Extract the (x, y) coordinate from the center of the cell holding the provided text.  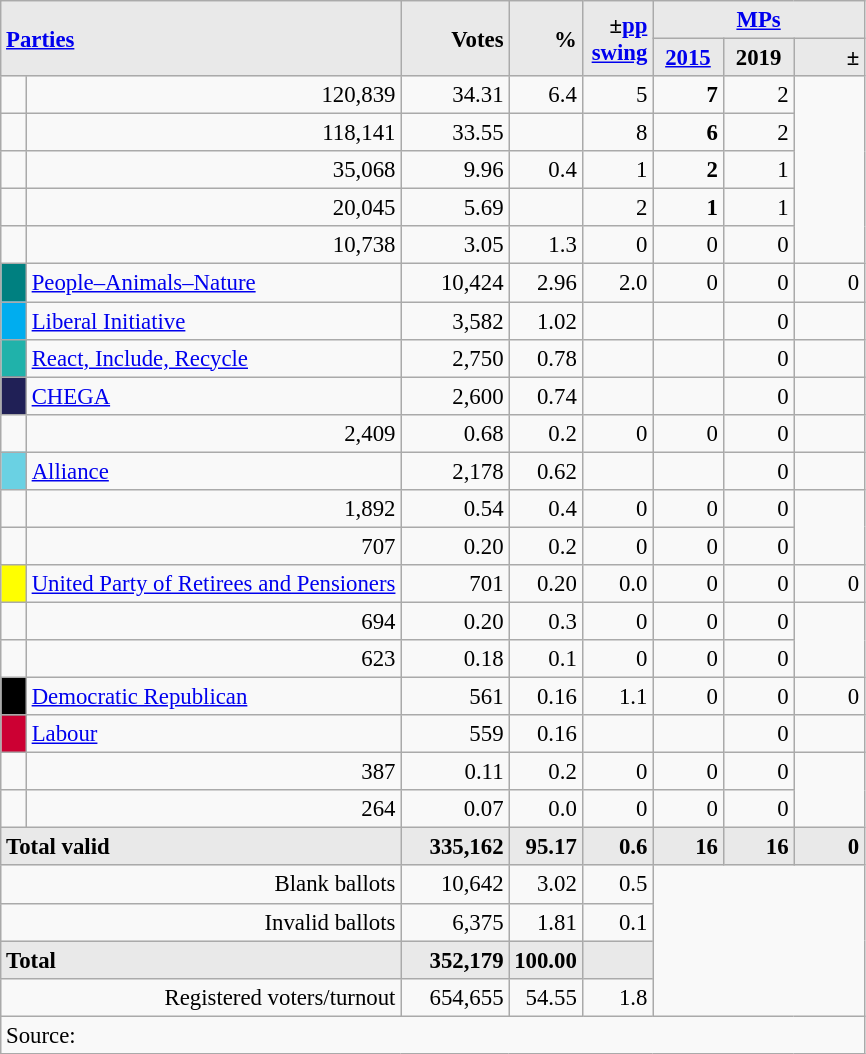
±pp swing (618, 38)
Source: (433, 1035)
707 (213, 546)
2.96 (546, 283)
1.81 (546, 922)
0.18 (455, 659)
0.11 (455, 772)
6 (688, 133)
33.55 (455, 133)
1.8 (618, 997)
% (546, 38)
1,892 (213, 509)
34.31 (455, 95)
2.0 (618, 283)
0.78 (546, 358)
Blank ballots (201, 885)
Democratic Republican (213, 697)
387 (213, 772)
2,750 (455, 358)
559 (455, 734)
5 (618, 95)
264 (213, 809)
0.54 (455, 509)
20,045 (213, 208)
694 (213, 621)
120,839 (213, 95)
3.05 (455, 245)
People–Animals–Nature (213, 283)
Votes (455, 38)
United Party of Retirees and Pensioners (213, 584)
2019 (758, 58)
2,409 (213, 433)
Labour (213, 734)
623 (213, 659)
10,642 (455, 885)
Alliance (213, 471)
5.69 (455, 208)
± (830, 58)
0.3 (546, 621)
35,068 (213, 170)
10,738 (213, 245)
0.5 (618, 885)
335,162 (455, 847)
54.55 (546, 997)
Total (201, 960)
118,141 (213, 133)
2,600 (455, 396)
7 (688, 95)
10,424 (455, 283)
0.68 (455, 433)
2015 (688, 58)
0.6 (618, 847)
Parties (201, 38)
CHEGA (213, 396)
8 (618, 133)
1.3 (546, 245)
0.07 (455, 809)
Liberal Initiative (213, 321)
561 (455, 697)
MPs (759, 20)
9.96 (455, 170)
6,375 (455, 922)
Registered voters/turnout (201, 997)
654,655 (455, 997)
Invalid ballots (201, 922)
2,178 (455, 471)
1.1 (618, 697)
100.00 (546, 960)
701 (455, 584)
352,179 (455, 960)
3,582 (455, 321)
0.62 (546, 471)
React, Include, Recycle (213, 358)
95.17 (546, 847)
3.02 (546, 885)
1.02 (546, 321)
0.74 (546, 396)
6.4 (546, 95)
Total valid (201, 847)
